Pinpoint the cell where the given text exists, returning its (x, y) midpoint coordinate. 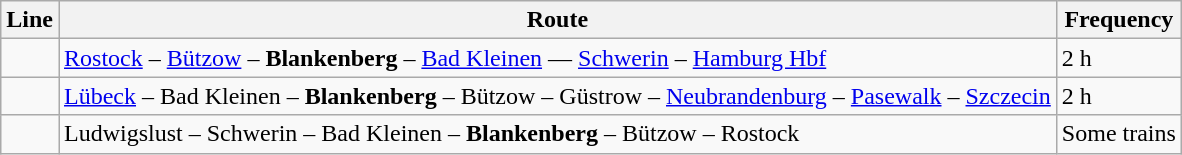
Lübeck – Bad Kleinen – Blankenberg – Bützow – Güstrow – Neubrandenburg – Pasewalk – Szczecin (557, 96)
Line (30, 20)
Route (557, 20)
Ludwigslust – Schwerin – Bad Kleinen – Blankenberg – Bützow – Rostock (557, 134)
Some trains (1118, 134)
Rostock – Bützow – Blankenberg – Bad Kleinen — Schwerin – Hamburg Hbf (557, 58)
Frequency (1118, 20)
